From the cell containing the given text, extract its center point as (x, y) coordinate. 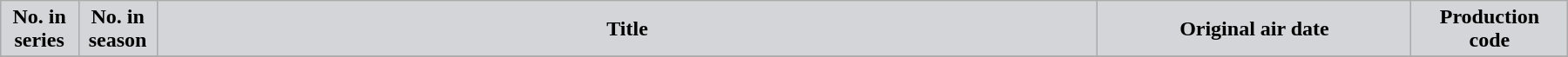
Productioncode (1490, 29)
No. inseries (39, 29)
Original air date (1254, 29)
No. inseason (118, 29)
Title (627, 29)
